Output the (x, y) coordinate of the center of the cell containing the given text.  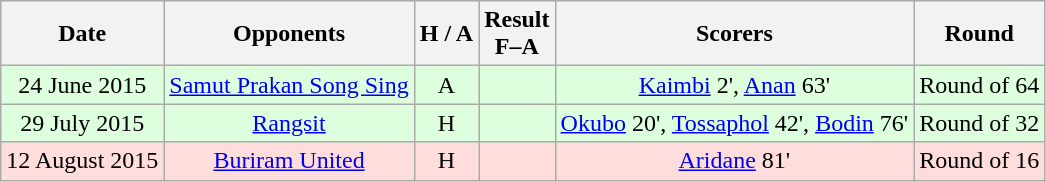
24 June 2015 (82, 85)
H / A (446, 34)
ResultF–A (517, 34)
Okubo 20', Tossaphol 42', Bodin 76' (734, 123)
Date (82, 34)
Round of 16 (980, 161)
Opponents (289, 34)
Scorers (734, 34)
A (446, 85)
Round (980, 34)
Buriram United (289, 161)
Rangsit (289, 123)
29 July 2015 (82, 123)
12 August 2015 (82, 161)
Round of 64 (980, 85)
Round of 32 (980, 123)
Kaimbi 2', Anan 63' (734, 85)
Aridane 81' (734, 161)
Samut Prakan Song Sing (289, 85)
